From the cell containing the given text, extract its center point as [X, Y] coordinate. 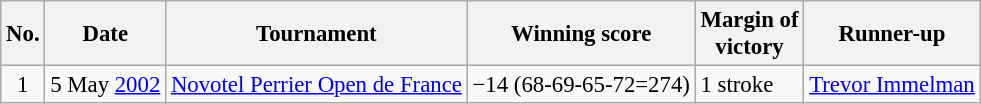
Margin ofvictory [750, 34]
Runner-up [892, 34]
Novotel Perrier Open de France [317, 85]
5 May 2002 [106, 85]
1 stroke [750, 85]
No. [23, 34]
Tournament [317, 34]
Trevor Immelman [892, 85]
−14 (68-69-65-72=274) [581, 85]
Winning score [581, 34]
Date [106, 34]
1 [23, 85]
